Identify which cell holds the provided text, then report its (x, y) central coordinate. 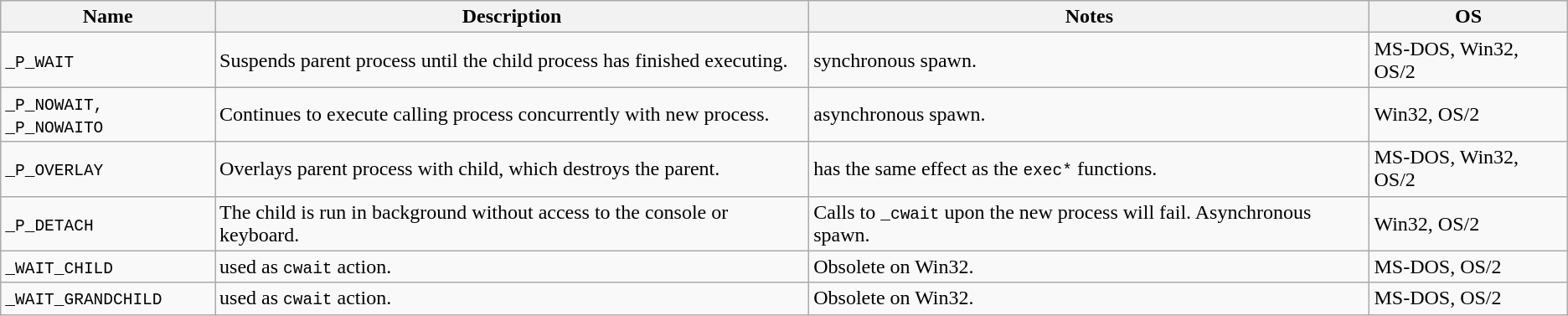
The child is run in background without access to the console or keyboard. (513, 223)
has the same effect as the exec* functions. (1089, 169)
_P_NOWAIT, _P_NOWAITO (108, 114)
_WAIT_CHILD (108, 267)
Continues to execute calling process concurrently with new process. (513, 114)
Name (108, 17)
Suspends parent process until the child process has finished executing. (513, 60)
Calls to _cwait upon the new process will fail. Asynchronous spawn. (1089, 223)
Notes (1089, 17)
_P_OVERLAY (108, 169)
Description (513, 17)
_P_WAIT (108, 60)
Overlays parent process with child, which destroys the parent. (513, 169)
_P_DETACH (108, 223)
_WAIT_GRANDCHILD (108, 298)
asynchronous spawn. (1089, 114)
OS (1468, 17)
synchronous spawn. (1089, 60)
